Capture the cell that displays the provided text and extract its (X, Y) central coordinate. 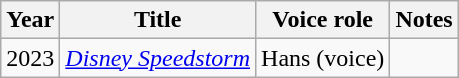
2023 (30, 58)
Title (158, 20)
Notes (424, 20)
Disney Speedstorm (158, 58)
Hans (voice) (323, 58)
Year (30, 20)
Voice role (323, 20)
